Output the [X, Y] coordinate of the center of the cell containing the given text.  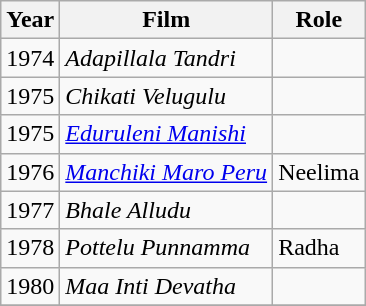
Neelima [319, 172]
Chikati Velugulu [166, 96]
Eduruleni Manishi [166, 134]
Film [166, 20]
1978 [30, 248]
Adapillala Tandri [166, 58]
1980 [30, 286]
Radha [319, 248]
1977 [30, 210]
Pottelu Punnamma [166, 248]
Bhale Alludu [166, 210]
Role [319, 20]
1974 [30, 58]
1976 [30, 172]
Maa Inti Devatha [166, 286]
Manchiki Maro Peru [166, 172]
Year [30, 20]
